Locate the cell with the specified text and output its (X, Y) center coordinate. 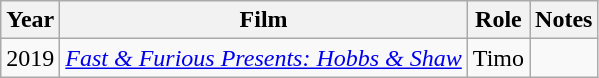
Notes (564, 20)
Year (30, 20)
2019 (30, 58)
Role (498, 20)
Fast & Furious Presents: Hobbs & Shaw (264, 58)
Film (264, 20)
Timo (498, 58)
